Output the [X, Y] coordinate of the center of the cell containing the given text.  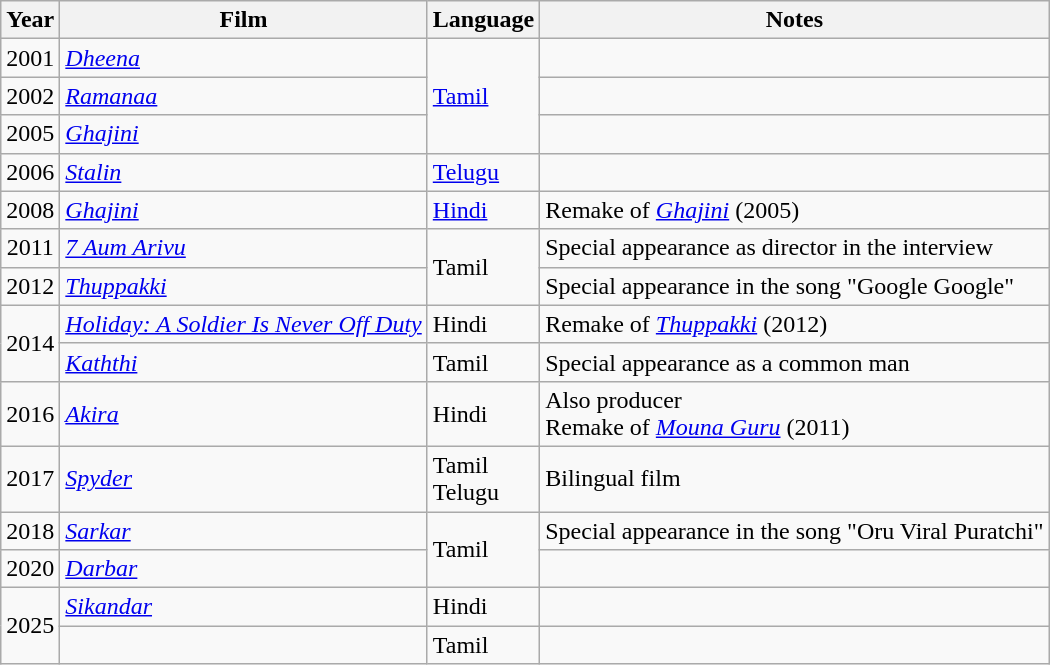
Sikandar [244, 607]
Special appearance in the song "Google Google" [794, 286]
2001 [30, 58]
Film [244, 20]
Spyder [244, 478]
2002 [30, 96]
Remake of Ghajini (2005) [794, 210]
Year [30, 20]
Thuppakki [244, 286]
2018 [30, 531]
2016 [30, 414]
2014 [30, 343]
2011 [30, 248]
7 Aum Arivu [244, 248]
Kaththi [244, 362]
Stalin [244, 172]
Darbar [244, 569]
Holiday: A Soldier Is Never Off Duty [244, 324]
2025 [30, 626]
Sarkar [244, 531]
Bilingual film [794, 478]
Dheena [244, 58]
Special appearance as a common man [794, 362]
2006 [30, 172]
2005 [30, 134]
Remake of Thuppakki (2012) [794, 324]
Special appearance in the song "Oru Viral Puratchi" [794, 531]
TamilTelugu [483, 478]
Ramanaa [244, 96]
Language [483, 20]
2020 [30, 569]
Akira [244, 414]
2017 [30, 478]
Also producerRemake of Mouna Guru (2011) [794, 414]
Special appearance as director in the interview [794, 248]
2008 [30, 210]
2012 [30, 286]
Telugu [483, 172]
Notes [794, 20]
